From the cell containing the given text, extract its center point as [X, Y] coordinate. 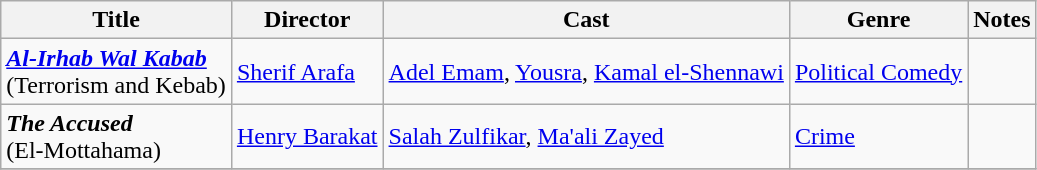
Director [307, 20]
The Accused(El-Mottahama) [116, 136]
Genre [878, 20]
Crime [878, 136]
Henry Barakat [307, 136]
Political Comedy [878, 72]
Al-Irhab Wal Kabab(Terrorism and Kebab) [116, 72]
Notes [1002, 20]
Title [116, 20]
Salah Zulfikar, Ma'ali Zayed [586, 136]
Cast [586, 20]
Adel Emam, Yousra, Kamal el-Shennawi [586, 72]
Sherif Arafa [307, 72]
